Pinpoint the cell where the given text exists, returning its [X, Y] midpoint coordinate. 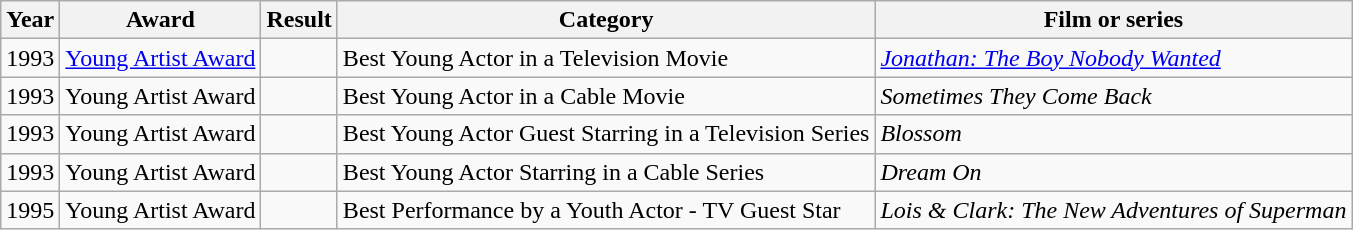
Lois & Clark: The New Adventures of Superman [1114, 210]
Best Young Actor in a Television Movie [606, 58]
Category [606, 20]
Best Young Actor Starring in a Cable Series [606, 172]
Best Performance by a Youth Actor - TV Guest Star [606, 210]
1995 [30, 210]
Year [30, 20]
Dream On [1114, 172]
Best Young Actor Guest Starring in a Television Series [606, 134]
Result [299, 20]
Best Young Actor in a Cable Movie [606, 96]
Blossom [1114, 134]
Sometimes They Come Back [1114, 96]
Film or series [1114, 20]
Jonathan: The Boy Nobody Wanted [1114, 58]
Award [160, 20]
